Detect which cell encompasses the target text, then output its [x, y] center coordinate. 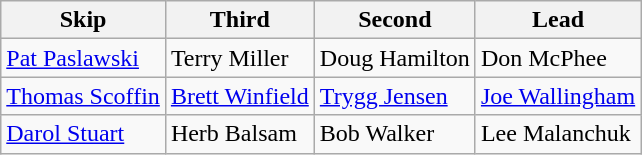
Pat Paslawski [84, 58]
Trygg Jensen [394, 96]
Herb Balsam [240, 134]
Skip [84, 20]
Lee Malanchuk [558, 134]
Second [394, 20]
Lead [558, 20]
Brett Winfield [240, 96]
Doug Hamilton [394, 58]
Thomas Scoffin [84, 96]
Don McPhee [558, 58]
Darol Stuart [84, 134]
Terry Miller [240, 58]
Joe Wallingham [558, 96]
Third [240, 20]
Bob Walker [394, 134]
